For the text-containing cell, return its midpoint in [X, Y] coordinate format. 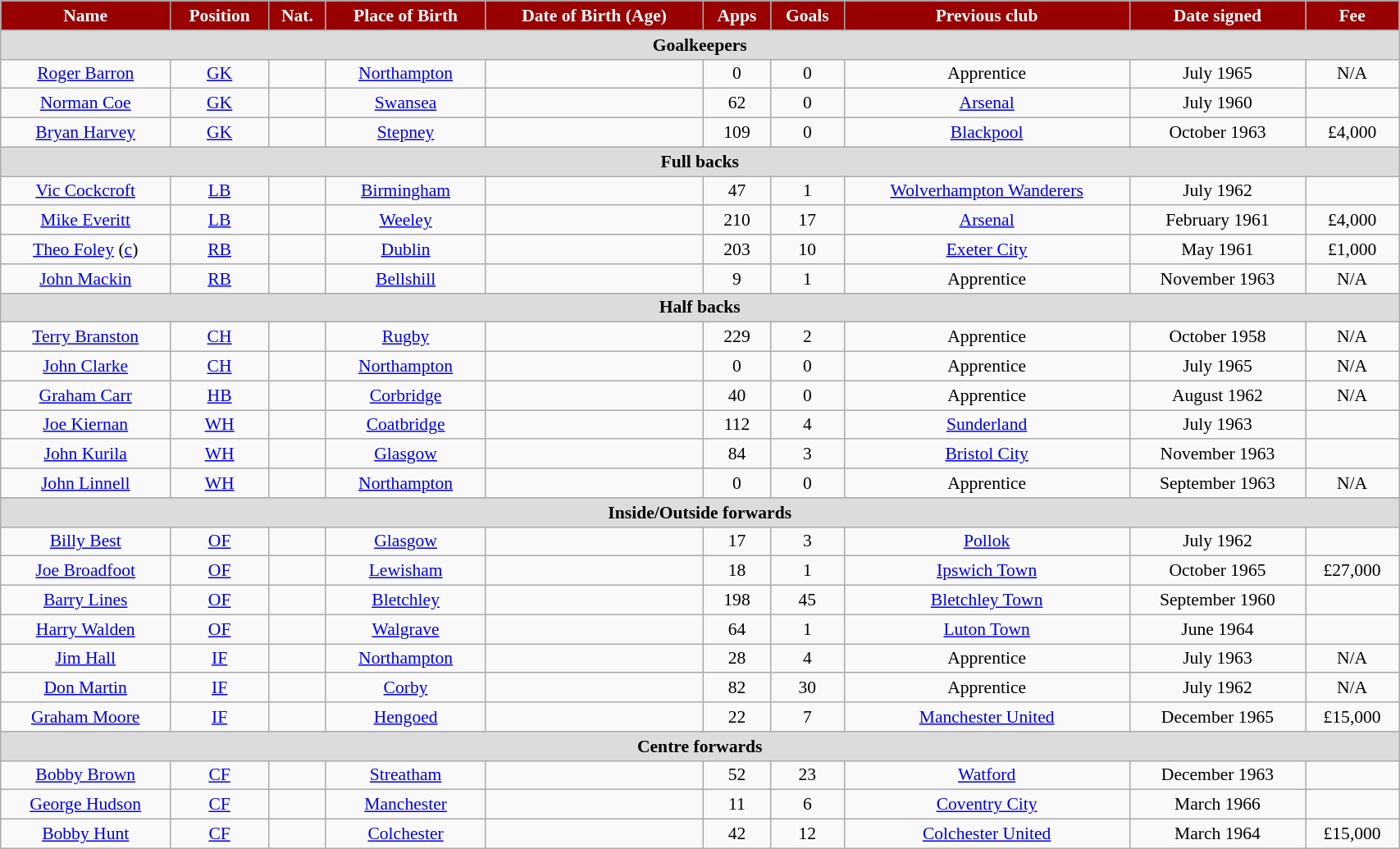
May 1961 [1217, 249]
George Hudson [85, 805]
84 [736, 454]
October 1965 [1217, 571]
Corby [405, 688]
Exeter City [987, 249]
210 [736, 221]
45 [807, 600]
Hengoed [405, 717]
Theo Foley (c) [85, 249]
Jim Hall [85, 659]
Rugby [405, 337]
28 [736, 659]
Colchester United [987, 834]
August 1962 [1217, 395]
18 [736, 571]
229 [736, 337]
Full backs [700, 162]
12 [807, 834]
Pollok [987, 541]
Position [220, 16]
Bobby Brown [85, 775]
Don Martin [85, 688]
112 [736, 425]
82 [736, 688]
Goals [807, 16]
Bryan Harvey [85, 133]
Swansea [405, 103]
Wolverhampton Wanderers [987, 191]
Joe Broadfoot [85, 571]
22 [736, 717]
6 [807, 805]
Graham Carr [85, 395]
198 [736, 600]
40 [736, 395]
Date signed [1217, 16]
Watford [987, 775]
Terry Branston [85, 337]
June 1964 [1217, 629]
Bristol City [987, 454]
42 [736, 834]
Goalkeepers [700, 45]
Barry Lines [85, 600]
23 [807, 775]
62 [736, 103]
Coatbridge [405, 425]
Apps [736, 16]
October 1958 [1217, 337]
£27,000 [1352, 571]
Bletchley [405, 600]
7 [807, 717]
Bellshill [405, 279]
Fee [1352, 16]
March 1964 [1217, 834]
John Kurila [85, 454]
September 1960 [1217, 600]
Corbridge [405, 395]
Nat. [298, 16]
Graham Moore [85, 717]
Streatham [405, 775]
Walgrave [405, 629]
Weeley [405, 221]
John Linnell [85, 483]
John Mackin [85, 279]
30 [807, 688]
10 [807, 249]
Vic Cockcroft [85, 191]
Billy Best [85, 541]
September 1963 [1217, 483]
Lewisham [405, 571]
December 1963 [1217, 775]
11 [736, 805]
52 [736, 775]
Inside/Outside forwards [700, 513]
Manchester United [987, 717]
Colchester [405, 834]
February 1961 [1217, 221]
Roger Barron [85, 74]
Stepney [405, 133]
Previous club [987, 16]
203 [736, 249]
Date of Birth (Age) [594, 16]
July 1960 [1217, 103]
Bobby Hunt [85, 834]
Mike Everitt [85, 221]
Dublin [405, 249]
Harry Walden [85, 629]
Bletchley Town [987, 600]
Blackpool [987, 133]
£1,000 [1352, 249]
December 1965 [1217, 717]
Joe Kiernan [85, 425]
2 [807, 337]
John Clarke [85, 367]
Manchester [405, 805]
Birmingham [405, 191]
Norman Coe [85, 103]
Name [85, 16]
109 [736, 133]
October 1963 [1217, 133]
64 [736, 629]
Place of Birth [405, 16]
47 [736, 191]
Ipswich Town [987, 571]
Coventry City [987, 805]
Luton Town [987, 629]
Centre forwards [700, 746]
March 1966 [1217, 805]
Half backs [700, 308]
HB [220, 395]
Sunderland [987, 425]
9 [736, 279]
